Find where the given text appears and provide that cell's center as (X, Y) coordinate. 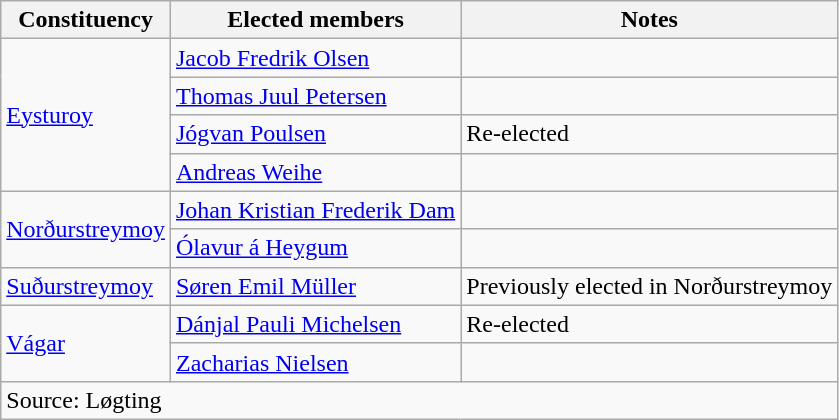
Jógvan Poulsen (315, 134)
Jacob Fredrik Olsen (315, 58)
Source: Løgting (420, 400)
Vágar (86, 343)
Thomas Juul Petersen (315, 96)
Andreas Weihe (315, 172)
Søren Emil Müller (315, 286)
Ólavur á Heygum (315, 248)
Notes (650, 20)
Zacharias Nielsen (315, 362)
Eysturoy (86, 115)
Suðurstreymoy (86, 286)
Elected members (315, 20)
Dánjal Pauli Michelsen (315, 324)
Johan Kristian Frederik Dam (315, 210)
Norðurstreymoy (86, 229)
Previously elected in Norðurstreymoy (650, 286)
Constituency (86, 20)
